For the text-containing cell, return its midpoint in (X, Y) coordinate format. 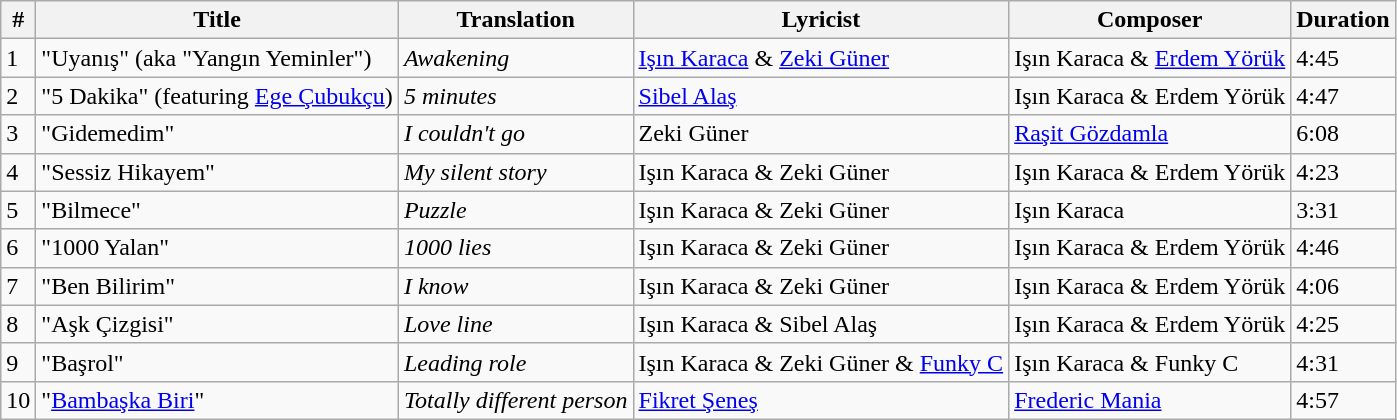
Lyricist (821, 20)
Raşit Gözdamla (1150, 134)
5 minutes (516, 96)
Sibel Alaş (821, 96)
4:57 (1343, 400)
"1000 Yalan" (218, 248)
6:08 (1343, 134)
4:47 (1343, 96)
Işın Karaca (1150, 210)
1 (18, 58)
6 (18, 248)
Puzzle (516, 210)
# (18, 20)
"Aşk Çizgisi" (218, 324)
Duration (1343, 20)
Zeki Güner (821, 134)
4:23 (1343, 172)
4 (18, 172)
Işın Karaca & Zeki Güner & Funky C (821, 362)
Title (218, 20)
7 (18, 286)
"Başrol" (218, 362)
Awakening (516, 58)
4:45 (1343, 58)
Translation (516, 20)
"Uyanış" (aka "Yangın Yeminler") (218, 58)
"Ben Bilirim" (218, 286)
Frederic Mania (1150, 400)
"Bilmece" (218, 210)
4:46 (1343, 248)
Composer (1150, 20)
4:06 (1343, 286)
8 (18, 324)
Işın Karaca & Sibel Alaş (821, 324)
4:25 (1343, 324)
10 (18, 400)
My silent story (516, 172)
Leading role (516, 362)
"Bambaşka Biri" (218, 400)
4:31 (1343, 362)
Love line (516, 324)
Totally different person (516, 400)
Fikret Şeneş (821, 400)
I know (516, 286)
"5 Dakika" (featuring Ege Çubukçu) (218, 96)
5 (18, 210)
3:31 (1343, 210)
I couldn't go (516, 134)
3 (18, 134)
Işın Karaca & Funky C (1150, 362)
"Sessiz Hikayem" (218, 172)
9 (18, 362)
2 (18, 96)
1000 lies (516, 248)
"Gidemedim" (218, 134)
